For the text-containing cell, return its midpoint in (x, y) coordinate format. 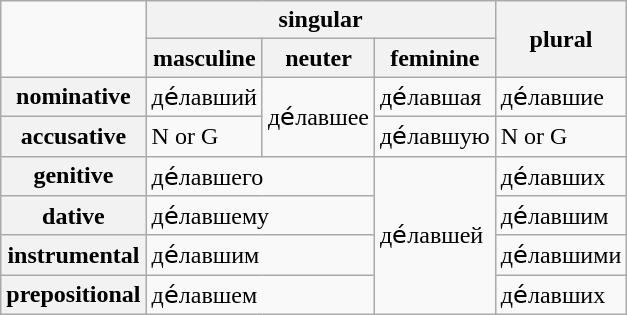
nominative (74, 97)
де́лавшие (561, 97)
neuter (318, 58)
genitive (74, 176)
де́лавшем (260, 295)
де́лавшими (561, 255)
prepositional (74, 295)
singular (320, 20)
dative (74, 216)
instrumental (74, 255)
де́лавшей (436, 235)
feminine (436, 58)
де́лавшая (436, 97)
plural (561, 39)
де́лавшую (436, 136)
де́лавший (204, 97)
де́лавшего (260, 176)
де́лавшему (260, 216)
accusative (74, 136)
де́лавшее (318, 116)
masculine (204, 58)
